Search for the cell housing the specified text and yield its (x, y) center coordinate. 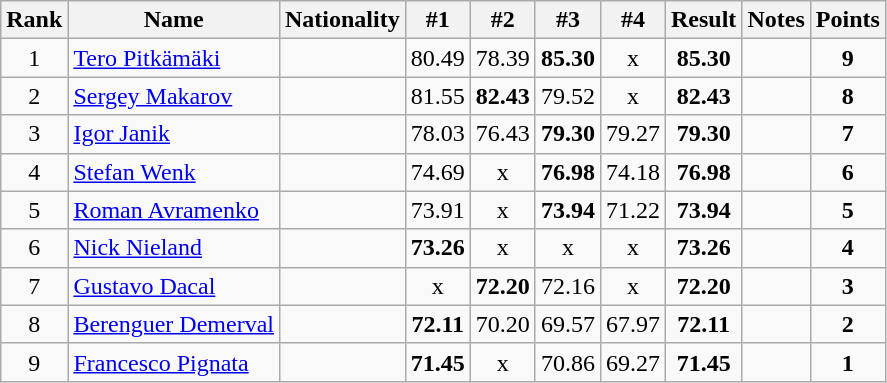
69.57 (568, 324)
79.27 (632, 134)
78.03 (438, 134)
Berenguer Demerval (174, 324)
69.27 (632, 362)
Points (848, 20)
Gustavo Dacal (174, 286)
Result (703, 20)
#2 (502, 20)
Notes (776, 20)
81.55 (438, 96)
80.49 (438, 58)
Nick Nieland (174, 248)
78.39 (502, 58)
Francesco Pignata (174, 362)
#1 (438, 20)
Igor Janik (174, 134)
72.16 (568, 286)
Name (174, 20)
70.86 (568, 362)
70.20 (502, 324)
Nationality (342, 20)
79.52 (568, 96)
#4 (632, 20)
Tero Pitkämäki (174, 58)
67.97 (632, 324)
74.69 (438, 172)
74.18 (632, 172)
Sergey Makarov (174, 96)
73.91 (438, 210)
Rank (34, 20)
Stefan Wenk (174, 172)
71.22 (632, 210)
Roman Avramenko (174, 210)
#3 (568, 20)
76.43 (502, 134)
